Return (x, y) of the center of cell containing provided text 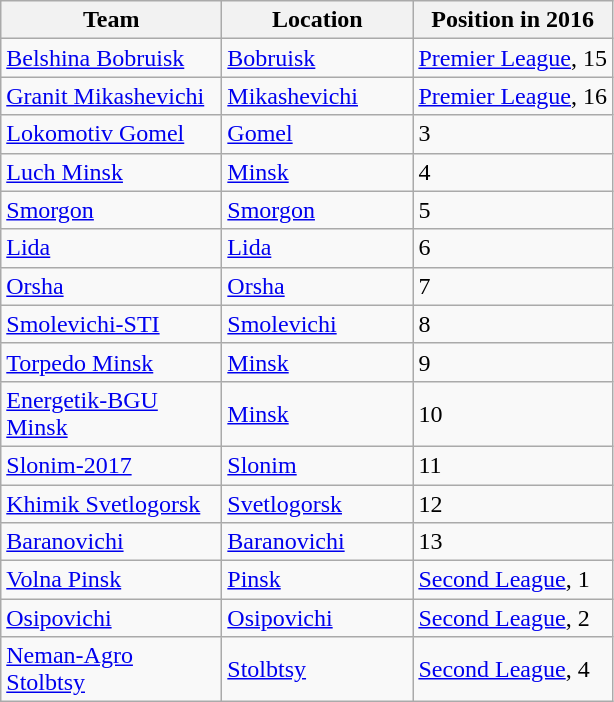
Premier League, 16 (513, 96)
Stolbtsy (318, 670)
Gomel (318, 134)
Luch Minsk (112, 172)
7 (513, 286)
Neman-Agro Stolbtsy (112, 670)
Pinsk (318, 580)
9 (513, 362)
Location (318, 20)
8 (513, 324)
10 (513, 414)
13 (513, 542)
Second League, 1 (513, 580)
3 (513, 134)
Premier League, 15 (513, 58)
Svetlogorsk (318, 503)
Slonim (318, 465)
4 (513, 172)
6 (513, 248)
Bobruisk (318, 58)
Second League, 4 (513, 670)
Second League, 2 (513, 618)
Team (112, 20)
Energetik-BGU Minsk (112, 414)
Position in 2016 (513, 20)
11 (513, 465)
Granit Mikashevichi (112, 96)
Slonim-2017 (112, 465)
Lokomotiv Gomel (112, 134)
Torpedo Minsk (112, 362)
Mikashevichi (318, 96)
Volna Pinsk (112, 580)
5 (513, 210)
Belshina Bobruisk (112, 58)
Khimik Svetlogorsk (112, 503)
Smolevichi-STI (112, 324)
12 (513, 503)
Smolevichi (318, 324)
